Capture the cell that displays the provided text and extract its [X, Y] central coordinate. 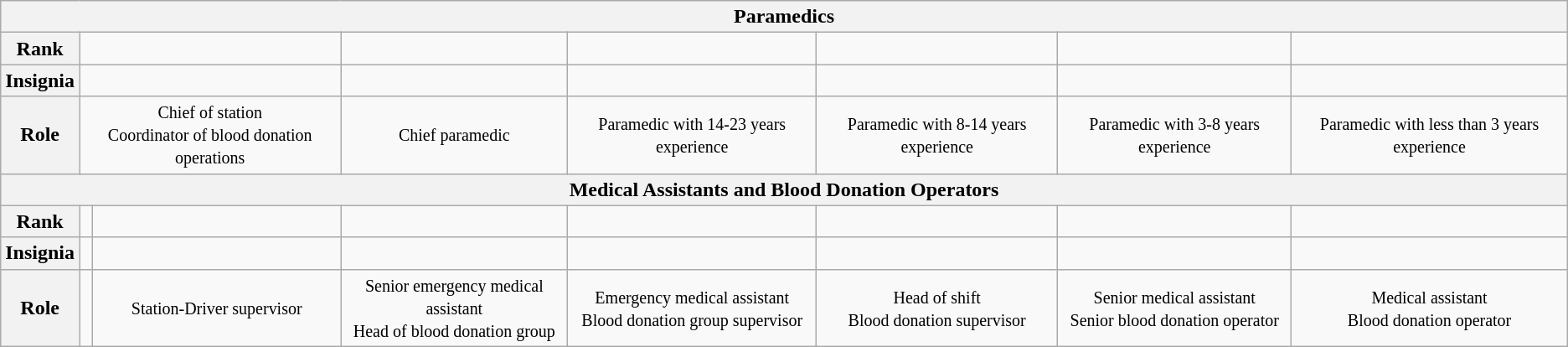
Paramedic with 3-8 years experience [1174, 135]
Medical Assistants and Blood Donation Operators [784, 189]
Head of shiftBlood donation supervisor [937, 308]
Paramedic with 14-23 years experience [692, 135]
Emergency medical assistantBlood donation group supervisor [692, 308]
Senior medical assistantSenior blood donation operator [1174, 308]
Chief of stationCoordinator of blood donation operations [210, 135]
Paramedic with 8-14 years experience [937, 135]
Chief paramedic [454, 135]
Medical assistantBlood donation operator [1429, 308]
Paramedic with less than 3 years experience [1429, 135]
Senior emergency medical assistantHead of blood donation group [454, 308]
Station-Driver supervisor [217, 308]
Paramedics [784, 17]
